From the cell containing the given text, extract its center point as [x, y] coordinate. 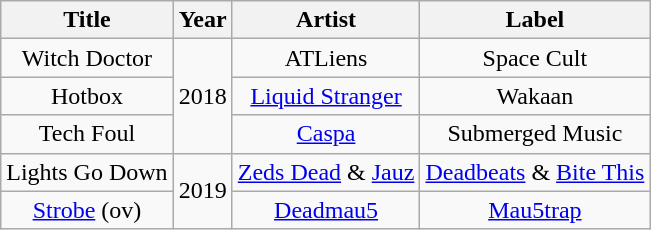
Lights Go Down [87, 172]
2019 [202, 191]
Wakaan [535, 96]
Witch Doctor [87, 58]
Hotbox [87, 96]
Mau5trap [535, 210]
Zeds Dead & Jauz [326, 172]
Title [87, 20]
Submerged Music [535, 134]
2018 [202, 96]
Deadbeats & Bite This [535, 172]
Strobe (ov) [87, 210]
Artist [326, 20]
ATLiens [326, 58]
Space Cult [535, 58]
Deadmau5 [326, 210]
Label [535, 20]
Caspa [326, 134]
Liquid Stranger [326, 96]
Year [202, 20]
Tech Foul [87, 134]
